Return [X, Y] of the center of cell containing provided text 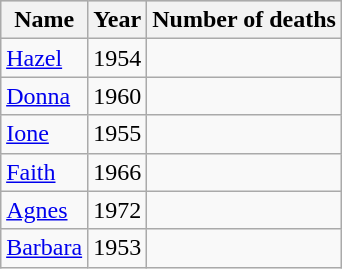
1954 [118, 58]
1953 [118, 248]
Number of deaths [244, 20]
Ione [44, 134]
1966 [118, 172]
Barbara [44, 248]
Hazel [44, 58]
1955 [118, 134]
Faith [44, 172]
1960 [118, 96]
1972 [118, 210]
Donna [44, 96]
Agnes [44, 210]
Name [44, 20]
Year [118, 20]
